Search for the cell housing the specified text and yield its [x, y] center coordinate. 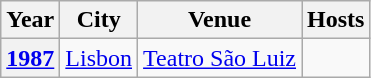
Year [30, 20]
Teatro São Luiz [220, 58]
Venue [220, 20]
Lisbon [99, 58]
1987 [30, 58]
Hosts [336, 20]
City [99, 20]
